Scan for the cell matching the given text and deliver its (X, Y) coordinate at center. 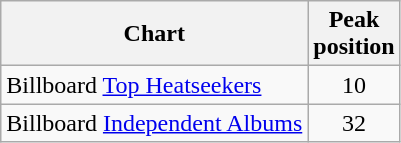
Chart (154, 34)
Billboard Independent Albums (154, 123)
Peakposition (354, 34)
10 (354, 85)
32 (354, 123)
Billboard Top Heatseekers (154, 85)
